Identify which cell holds the provided text, then report its (X, Y) central coordinate. 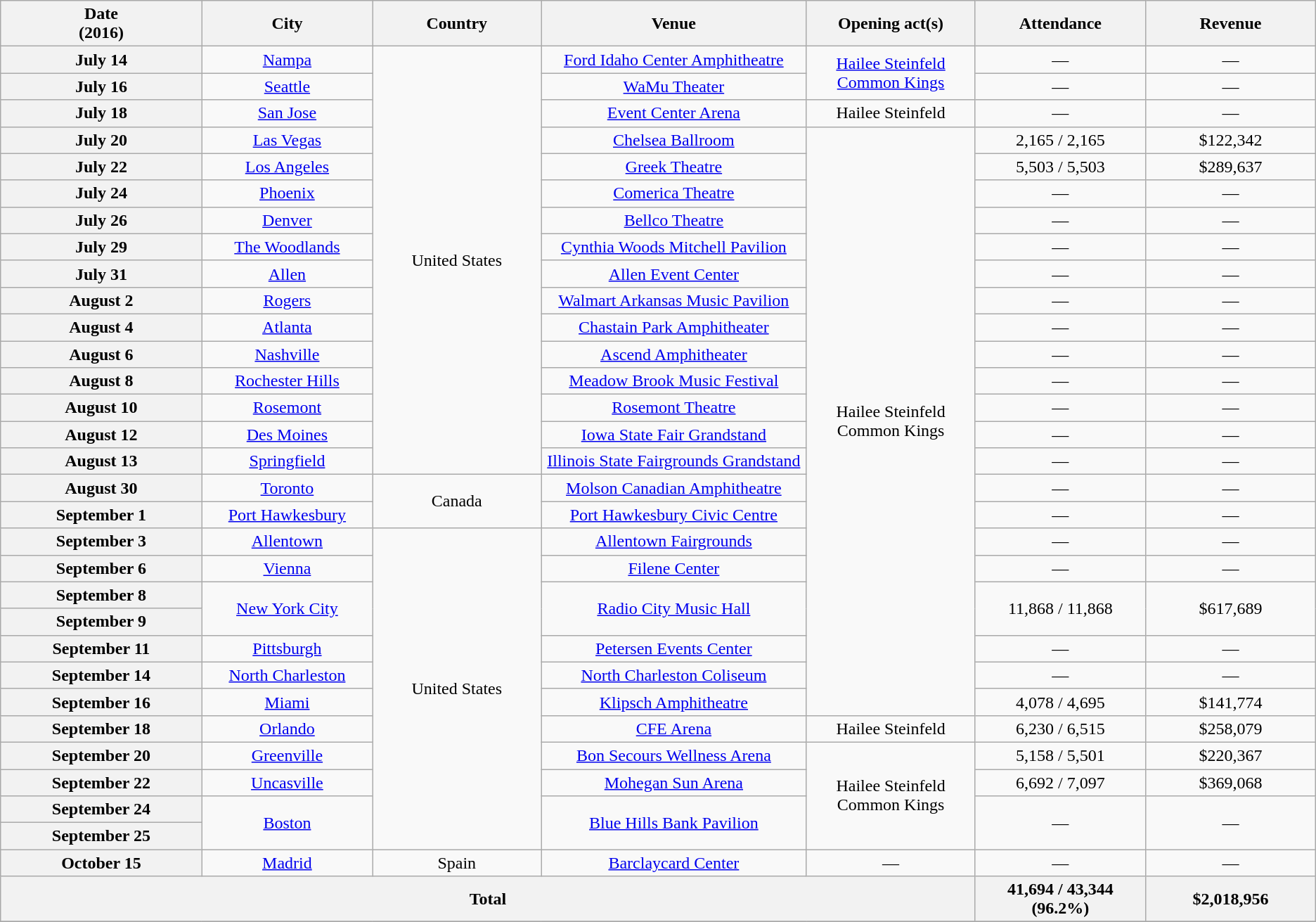
Madrid (287, 863)
Attendance (1060, 24)
Total (488, 899)
Uncasville (287, 783)
Canada (457, 501)
$122,342 (1231, 140)
$2,018,956 (1231, 899)
CFE Arena (673, 729)
Springfield (287, 461)
6,692 / 7,097 (1060, 783)
Event Center Arena (673, 113)
Revenue (1231, 24)
September 6 (101, 568)
Meadow Brook Music Festival (673, 381)
$141,774 (1231, 702)
The Woodlands (287, 247)
August 2 (101, 300)
$258,079 (1231, 729)
September 16 (101, 702)
2,165 / 2,165 (1060, 140)
Ford Idaho Center Amphitheatre (673, 60)
11,868 / 11,868 (1060, 608)
Mohegan Sun Arena (673, 783)
Nampa (287, 60)
July 26 (101, 220)
Allen (287, 274)
Comerica Theatre (673, 193)
October 15 (101, 863)
$220,367 (1231, 755)
August 13 (101, 461)
July 22 (101, 167)
Atlanta (287, 327)
New York City (287, 608)
$617,689 (1231, 608)
Barclaycard Center (673, 863)
Iowa State Fair Grandstand (673, 435)
Bon Secours Wellness Arena (673, 755)
Allentown (287, 542)
Los Angeles (287, 167)
Radio City Music Hall (673, 608)
September 1 (101, 515)
Country (457, 24)
$289,637 (1231, 167)
Walmart Arkansas Music Pavilion (673, 300)
Bellco Theatre (673, 220)
August 6 (101, 354)
Miami (287, 702)
July 16 (101, 87)
Date(2016) (101, 24)
Opening act(s) (891, 24)
Phoenix (287, 193)
5,503 / 5,503 (1060, 167)
July 18 (101, 113)
Spain (457, 863)
September 8 (101, 595)
5,158 / 5,501 (1060, 755)
August 8 (101, 381)
July 24 (101, 193)
Orlando (287, 729)
41,694 / 43,344(96.2%) (1060, 899)
August 30 (101, 488)
Rochester Hills (287, 381)
Pittsburgh (287, 648)
Ascend Amphitheater (673, 354)
Boston (287, 823)
September 24 (101, 809)
Chelsea Ballroom (673, 140)
September 11 (101, 648)
September 20 (101, 755)
Des Moines (287, 435)
Illinois State Fairgrounds Grandstand (673, 461)
Venue (673, 24)
Cynthia Woods Mitchell Pavilion (673, 247)
North Charleston (287, 675)
September 9 (101, 622)
Port Hawkesbury (287, 515)
September 3 (101, 542)
Rogers (287, 300)
4,078 / 4,695 (1060, 702)
Nashville (287, 354)
Petersen Events Center (673, 648)
North Charleston Coliseum (673, 675)
Denver (287, 220)
Allentown Fairgrounds (673, 542)
August 10 (101, 408)
September 14 (101, 675)
$369,068 (1231, 783)
WaMu Theater (673, 87)
August 12 (101, 435)
Blue Hills Bank Pavilion (673, 823)
Greek Theatre (673, 167)
Rosemont (287, 408)
July 20 (101, 140)
Greenville (287, 755)
August 4 (101, 327)
City (287, 24)
September 18 (101, 729)
Toronto (287, 488)
July 14 (101, 60)
Port Hawkesbury Civic Centre (673, 515)
September 22 (101, 783)
Seattle (287, 87)
San Jose (287, 113)
Vienna (287, 568)
Las Vegas (287, 140)
September 25 (101, 836)
Molson Canadian Amphitheatre (673, 488)
Klipsch Amphitheatre (673, 702)
6,230 / 6,515 (1060, 729)
Filene Center (673, 568)
Rosemont Theatre (673, 408)
Chastain Park Amphitheater (673, 327)
July 31 (101, 274)
Allen Event Center (673, 274)
July 29 (101, 247)
